Pinpoint the cell where the given text exists, returning its (x, y) midpoint coordinate. 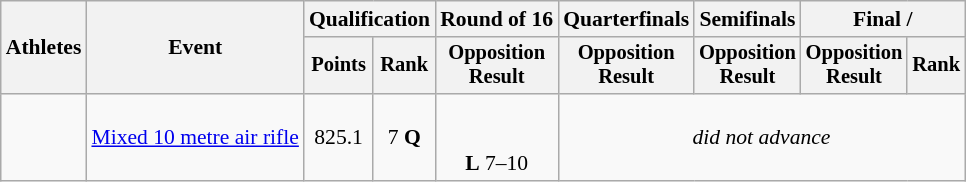
Semifinals (748, 19)
did not advance (762, 138)
Event (195, 48)
Athletes (44, 48)
Final / (883, 19)
Quarterfinals (626, 19)
7 Q (404, 138)
L 7–10 (496, 138)
Qualification (370, 19)
Mixed 10 metre air rifle (195, 138)
Points (338, 66)
Round of 16 (496, 19)
825.1 (338, 138)
